Return [X, Y] of the center of cell containing provided text 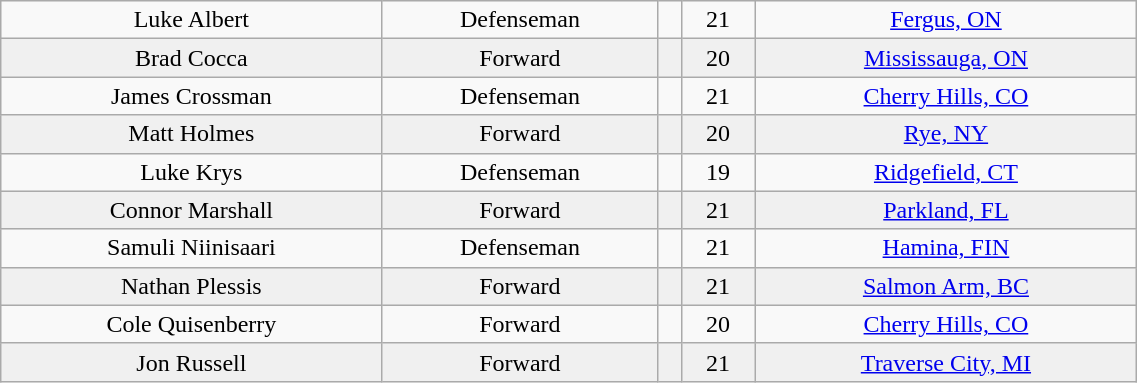
19 [718, 172]
Hamina, FIN [946, 248]
Salmon Arm, BC [946, 286]
Matt Holmes [192, 134]
Luke Krys [192, 172]
Rye, NY [946, 134]
Fergus, ON [946, 20]
Traverse City, MI [946, 362]
Ridgefield, CT [946, 172]
Parkland, FL [946, 210]
James Crossman [192, 96]
Cole Quisenberry [192, 324]
Brad Cocca [192, 58]
Jon Russell [192, 362]
Samuli Niinisaari [192, 248]
Luke Albert [192, 20]
Mississauga, ON [946, 58]
Connor Marshall [192, 210]
Nathan Plessis [192, 286]
